Provide the [X, Y] coordinate of the cell's center where the given text is located.  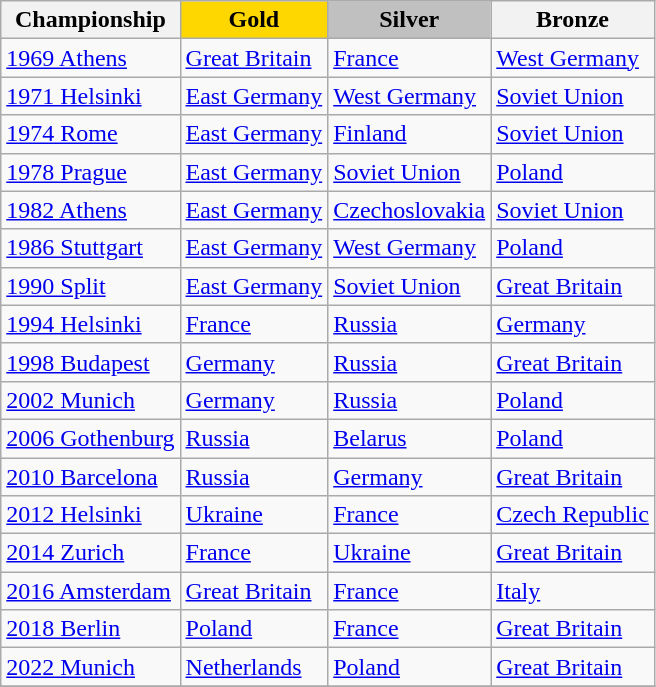
2016 Amsterdam [90, 591]
Belarus [410, 438]
2018 Berlin [90, 629]
1978 Prague [90, 172]
2010 Barcelona [90, 477]
2022 Munich [90, 667]
1974 Rome [90, 134]
Championship [90, 20]
Netherlands [254, 667]
Gold [254, 20]
Czechoslovakia [410, 210]
2002 Munich [90, 400]
2012 Helsinki [90, 515]
1998 Budapest [90, 362]
Bronze [573, 20]
Czech Republic [573, 515]
1969 Athens [90, 58]
Finland [410, 134]
1994 Helsinki [90, 324]
2006 Gothenburg [90, 438]
2014 Zurich [90, 553]
1971 Helsinki [90, 96]
Silver [410, 20]
1990 Split [90, 286]
Italy [573, 591]
1986 Stuttgart [90, 248]
1982 Athens [90, 210]
